Find where the given text appears and provide that cell's center as (x, y) coordinate. 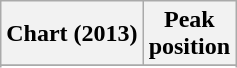
Peakposition (189, 34)
Chart (2013) (72, 34)
